Extract the (x, y) coordinate from the center of the cell holding the provided text.  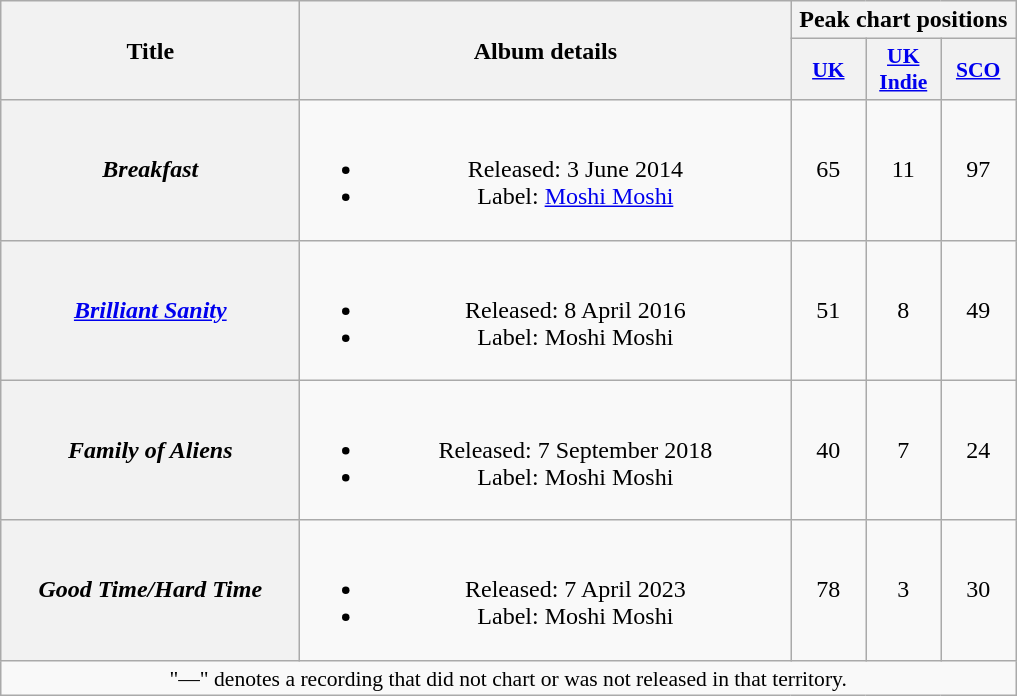
Title (150, 50)
Released: 3 June 2014Label: Moshi Moshi (546, 170)
Brilliant Sanity (150, 310)
3 (904, 590)
Family of Aliens (150, 450)
51 (828, 310)
UK (828, 70)
49 (978, 310)
Peak chart positions (904, 20)
24 (978, 450)
65 (828, 170)
97 (978, 170)
30 (978, 590)
11 (904, 170)
8 (904, 310)
78 (828, 590)
"—" denotes a recording that did not chart or was not released in that territory. (508, 678)
SCO (978, 70)
7 (904, 450)
Released: 8 April 2016Label: Moshi Moshi (546, 310)
UKIndie (904, 70)
Album details (546, 50)
40 (828, 450)
Good Time/Hard Time (150, 590)
Released: 7 September 2018Label: Moshi Moshi (546, 450)
Released: 7 April 2023Label: Moshi Moshi (546, 590)
Breakfast (150, 170)
